Capture the cell that displays the provided text and extract its [X, Y] central coordinate. 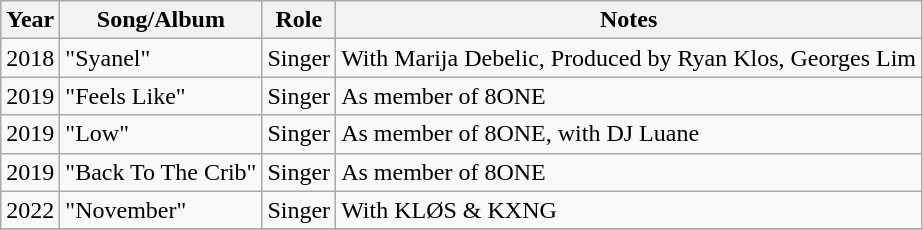
"Back To The Crib" [161, 172]
2022 [30, 210]
With Marija Debelic, Produced by Ryan Klos, Georges Lim [629, 58]
With KLØS & KXNG [629, 210]
Year [30, 20]
2018 [30, 58]
"Syanel" [161, 58]
Notes [629, 20]
As member of 8ONE, with DJ Luane [629, 134]
Song/Album [161, 20]
"November" [161, 210]
"Feels Like" [161, 96]
"Low" [161, 134]
Role [299, 20]
